Provide the [x, y] coordinate of the cell's center where the given text is located.  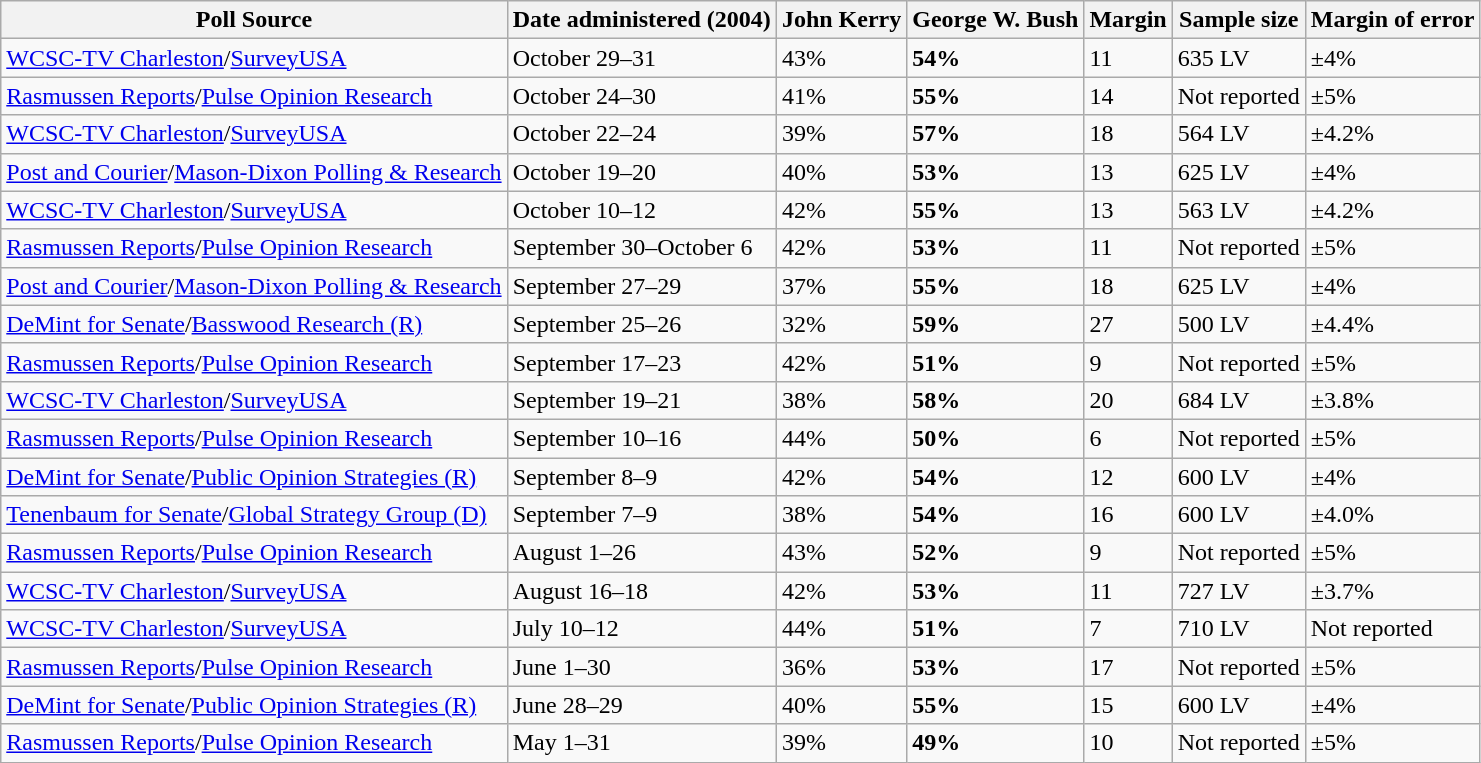
635 LV [1238, 58]
August 16–18 [642, 591]
684 LV [1238, 400]
32% [841, 324]
September 30–October 6 [642, 248]
June 1–30 [642, 667]
May 1–31 [642, 743]
October 24–30 [642, 96]
George W. Bush [996, 20]
Margin of error [1392, 20]
27 [1128, 324]
14 [1128, 96]
Date administered (2004) [642, 20]
Tenenbaum for Senate/Global Strategy Group (D) [254, 515]
17 [1128, 667]
September 27–29 [642, 286]
September 17–23 [642, 362]
Poll Source [254, 20]
10 [1128, 743]
15 [1128, 705]
49% [996, 743]
DeMint for Senate/Basswood Research (R) [254, 324]
52% [996, 553]
727 LV [1238, 591]
June 28–29 [642, 705]
October 19–20 [642, 172]
John Kerry [841, 20]
Margin [1128, 20]
±3.8% [1392, 400]
20 [1128, 400]
±3.7% [1392, 591]
50% [996, 438]
July 10–12 [642, 629]
500 LV [1238, 324]
±4.0% [1392, 515]
September 10–16 [642, 438]
36% [841, 667]
Sample size [1238, 20]
September 25–26 [642, 324]
710 LV [1238, 629]
41% [841, 96]
August 1–26 [642, 553]
6 [1128, 438]
563 LV [1238, 210]
±4.4% [1392, 324]
7 [1128, 629]
September 8–9 [642, 477]
59% [996, 324]
564 LV [1238, 134]
October 10–12 [642, 210]
58% [996, 400]
57% [996, 134]
October 29–31 [642, 58]
16 [1128, 515]
October 22–24 [642, 134]
September 19–21 [642, 400]
12 [1128, 477]
37% [841, 286]
September 7–9 [642, 515]
